Find where the given text appears and provide that cell's center as [x, y] coordinate. 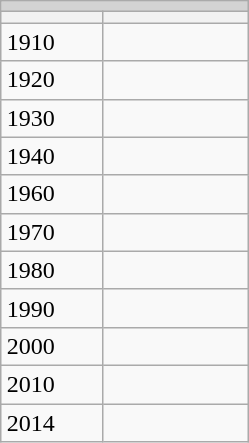
1960 [52, 194]
1920 [52, 80]
2014 [52, 423]
2000 [52, 346]
1910 [52, 42]
1980 [52, 270]
1990 [52, 308]
2010 [52, 384]
1930 [52, 118]
1940 [52, 156]
1970 [52, 232]
